For the text-containing cell, return its midpoint in (x, y) coordinate format. 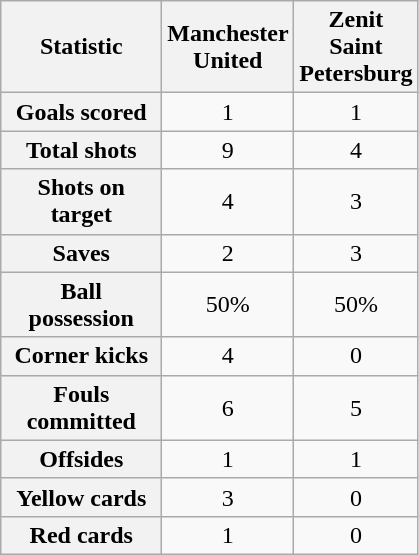
Shots on target (82, 202)
Fouls committed (82, 408)
Saves (82, 253)
Yellow cards (82, 497)
6 (228, 408)
5 (356, 408)
Statistic (82, 47)
Ball possession (82, 304)
Offsides (82, 459)
9 (228, 150)
Zenit Saint Petersburg (356, 47)
Manchester United (228, 47)
Goals scored (82, 112)
2 (228, 253)
Total shots (82, 150)
Red cards (82, 535)
Corner kicks (82, 356)
